Detect which cell encompasses the target text, then output its [x, y] center coordinate. 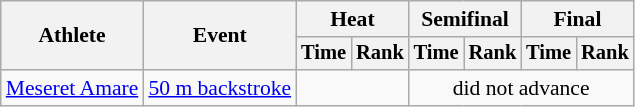
50 m backstroke [220, 88]
Event [220, 36]
Athlete [72, 36]
did not advance [522, 88]
Semifinal [465, 19]
Meseret Amare [72, 88]
Heat [352, 19]
Final [577, 19]
